Detect which cell encompasses the target text, then output its [x, y] center coordinate. 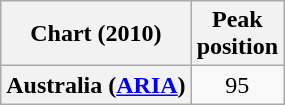
Peakposition [237, 34]
Chart (2010) [96, 34]
95 [237, 85]
Australia (ARIA) [96, 85]
